For the text-containing cell, return its midpoint in (x, y) coordinate format. 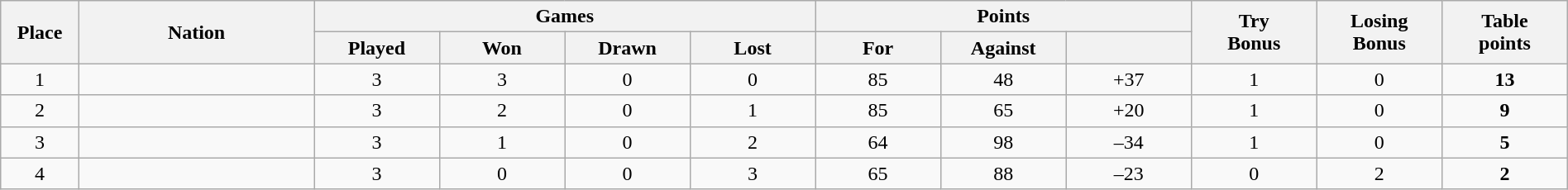
Lost (753, 48)
+37 (1129, 79)
–34 (1129, 142)
48 (1003, 79)
Against (1003, 48)
Played (377, 48)
Tablepoints (1505, 32)
Points (1004, 17)
88 (1003, 173)
For (878, 48)
Drawn (628, 48)
13 (1505, 79)
Games (565, 17)
–23 (1129, 173)
Place (40, 32)
9 (1505, 111)
4 (40, 173)
98 (1003, 142)
+20 (1129, 111)
Nation (196, 32)
5 (1505, 142)
TryBonus (1254, 32)
LosingBonus (1379, 32)
Won (502, 48)
64 (878, 142)
